Detect which cell encompasses the target text, then output its (x, y) center coordinate. 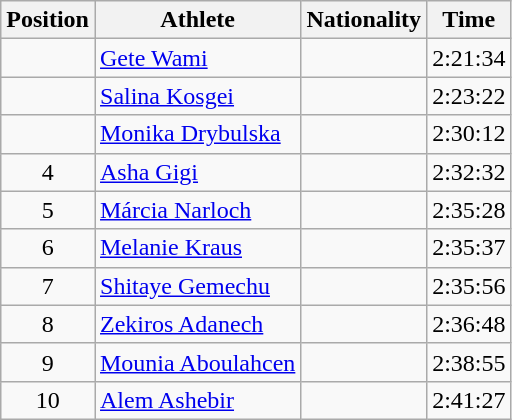
Position (48, 20)
Time (469, 20)
2:21:34 (469, 58)
Alem Ashebir (197, 400)
Asha Gigi (197, 172)
Athlete (197, 20)
Monika Drybulska (197, 134)
2:35:28 (469, 210)
Gete Wami (197, 58)
Melanie Kraus (197, 248)
5 (48, 210)
Zekiros Adanech (197, 324)
10 (48, 400)
Mounia Aboulahcen (197, 362)
2:36:48 (469, 324)
2:38:55 (469, 362)
2:30:12 (469, 134)
4 (48, 172)
2:41:27 (469, 400)
2:23:22 (469, 96)
9 (48, 362)
7 (48, 286)
6 (48, 248)
Nationality (364, 20)
2:32:32 (469, 172)
Salina Kosgei (197, 96)
Shitaye Gemechu (197, 286)
8 (48, 324)
2:35:37 (469, 248)
Márcia Narloch (197, 210)
2:35:56 (469, 286)
